For the text-containing cell, return its midpoint in (x, y) coordinate format. 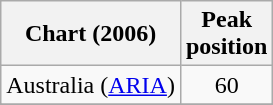
60 (226, 85)
Australia (ARIA) (91, 85)
Peak position (226, 34)
Chart (2006) (91, 34)
